From the cell containing the given text, extract its center point as (x, y) coordinate. 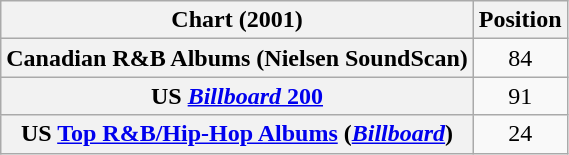
US Billboard 200 (238, 96)
Canadian R&B Albums (Nielsen SoundScan) (238, 58)
84 (520, 58)
24 (520, 134)
91 (520, 96)
Chart (2001) (238, 20)
US Top R&B/Hip-Hop Albums (Billboard) (238, 134)
Position (520, 20)
